Return [X, Y] of the center of cell containing provided text 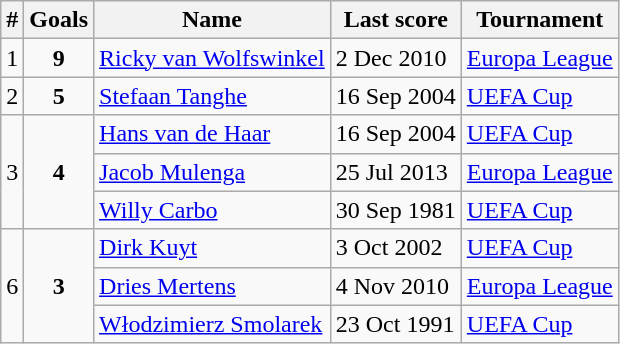
Dries Mertens [212, 286]
9 [59, 58]
2 [12, 96]
Ricky van Wolfswinkel [212, 58]
30 Sep 1981 [396, 210]
Last score [396, 20]
Tournament [540, 20]
2 Dec 2010 [396, 58]
3 Oct 2002 [396, 248]
Włodzimierz Smolarek [212, 324]
1 [12, 58]
Dirk Kuyt [212, 248]
Stefaan Tanghe [212, 96]
Willy Carbo [212, 210]
25 Jul 2013 [396, 172]
5 [59, 96]
# [12, 20]
23 Oct 1991 [396, 324]
4 Nov 2010 [396, 286]
Jacob Mulenga [212, 172]
Goals [59, 20]
Hans van de Haar [212, 134]
4 [59, 172]
Name [212, 20]
6 [12, 286]
